Determine the (x, y) coordinate at the center of the cell enclosing the given text.  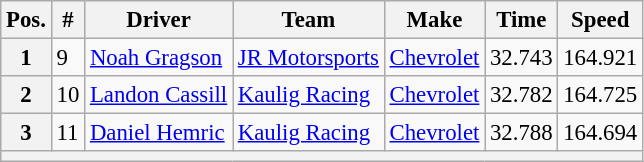
3 (26, 133)
2 (26, 95)
JR Motorsports (308, 58)
Driver (159, 20)
Team (308, 20)
10 (68, 95)
Time (522, 20)
164.725 (600, 95)
Daniel Hemric (159, 133)
32.782 (522, 95)
Make (434, 20)
164.921 (600, 58)
# (68, 20)
Speed (600, 20)
Pos. (26, 20)
11 (68, 133)
32.743 (522, 58)
9 (68, 58)
1 (26, 58)
Noah Gragson (159, 58)
32.788 (522, 133)
Landon Cassill (159, 95)
164.694 (600, 133)
